Detect which cell encompasses the target text, then output its (X, Y) center coordinate. 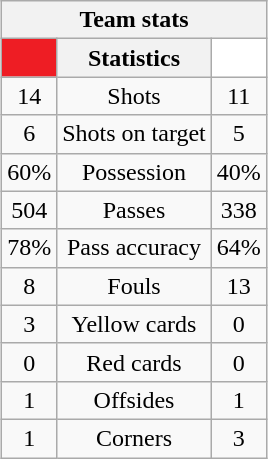
78% (30, 248)
8 (30, 286)
14 (30, 96)
504 (30, 210)
5 (238, 134)
11 (238, 96)
Pass accuracy (134, 248)
Fouls (134, 286)
40% (238, 172)
Corners (134, 438)
Statistics (134, 58)
13 (238, 286)
Red cards (134, 362)
Shots on target (134, 134)
Shots (134, 96)
64% (238, 248)
Passes (134, 210)
338 (238, 210)
Possession (134, 172)
60% (30, 172)
Team stats (134, 20)
6 (30, 134)
Yellow cards (134, 324)
Offsides (134, 400)
